Return the [x, y] coordinate for the center point of the cell that contains the specified text.  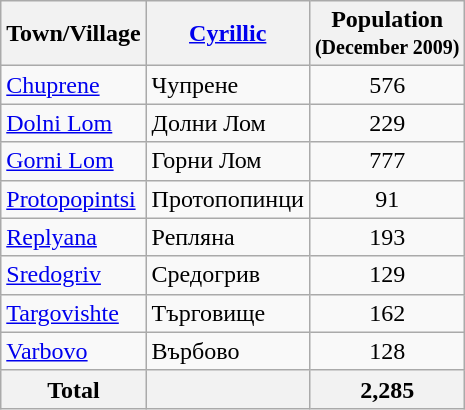
Средогрив [228, 275]
Чупрене [228, 85]
Горни Лом [228, 161]
Population(December 2009) [387, 34]
129 [387, 275]
229 [387, 123]
193 [387, 237]
Chuprene [74, 85]
2,285 [387, 389]
Varbovo [74, 351]
Town/Village [74, 34]
Targovishte [74, 313]
Dolni Lom [74, 123]
777 [387, 161]
Replyana [74, 237]
Търговище [228, 313]
Върбово [228, 351]
576 [387, 85]
Gorni Lom [74, 161]
Протопопинци [228, 199]
Total [74, 389]
162 [387, 313]
128 [387, 351]
91 [387, 199]
Sredogriv [74, 275]
Protopopintsi [74, 199]
Долни Лом [228, 123]
Cyrillic [228, 34]
Репляна [228, 237]
